Determine the (X, Y) coordinate at the center of the cell enclosing the given text.  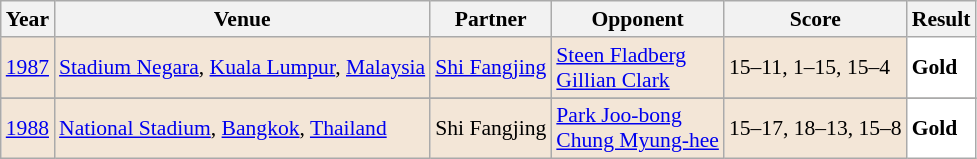
Park Joo-bong Chung Myung-hee (638, 128)
1987 (28, 68)
Venue (242, 19)
National Stadium, Bangkok, Thailand (242, 128)
Stadium Negara, Kuala Lumpur, Malaysia (242, 68)
15–11, 1–15, 15–4 (816, 68)
Steen Fladberg Gillian Clark (638, 68)
Partner (490, 19)
15–17, 18–13, 15–8 (816, 128)
Year (28, 19)
Score (816, 19)
Result (942, 19)
Opponent (638, 19)
1988 (28, 128)
